Detect which cell encompasses the target text, then output its (x, y) center coordinate. 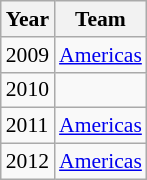
Year (28, 19)
2011 (28, 126)
2012 (28, 162)
2009 (28, 55)
Team (100, 19)
2010 (28, 90)
